From the cell containing the given text, extract its center point as [x, y] coordinate. 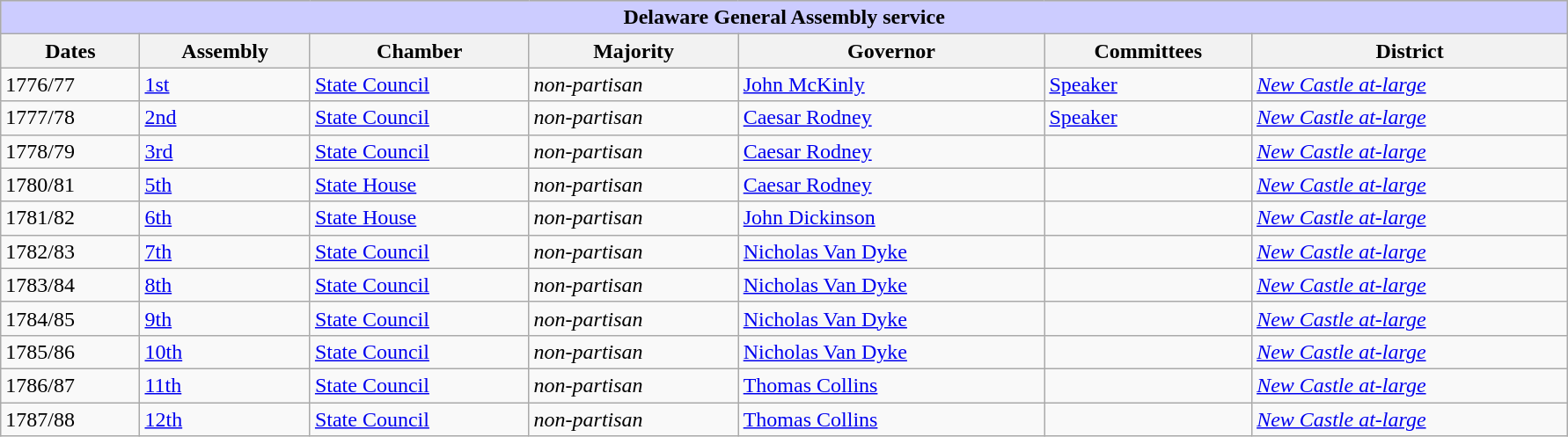
1782/83 [70, 251]
1787/88 [70, 419]
1st [225, 84]
10th [225, 352]
12th [225, 419]
1784/85 [70, 318]
8th [225, 285]
Majority [634, 51]
1783/84 [70, 285]
John McKinly [891, 84]
9th [225, 318]
1781/82 [70, 218]
2nd [225, 118]
John Dickinson [891, 218]
1778/79 [70, 151]
1785/86 [70, 352]
6th [225, 218]
1776/77 [70, 84]
Assembly [225, 51]
7th [225, 251]
5th [225, 185]
Committees [1148, 51]
Delaware General Assembly service [785, 18]
Governor [891, 51]
3rd [225, 151]
Chamber [419, 51]
Dates [70, 51]
1780/81 [70, 185]
11th [225, 385]
1786/87 [70, 385]
1777/78 [70, 118]
District [1410, 51]
